Search for the cell housing the specified text and yield its [x, y] center coordinate. 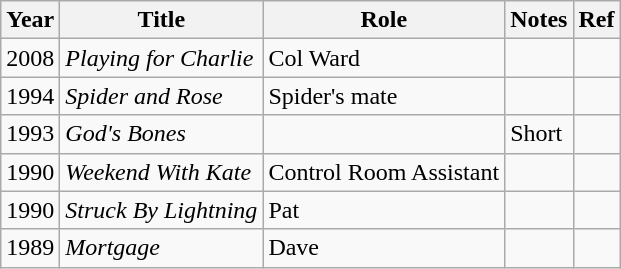
Dave [384, 248]
1993 [30, 134]
Year [30, 20]
God's Bones [162, 134]
Spider and Rose [162, 96]
Title [162, 20]
Ref [596, 20]
Role [384, 20]
1994 [30, 96]
Col Ward [384, 58]
Spider's mate [384, 96]
Notes [539, 20]
Control Room Assistant [384, 172]
Weekend With Kate [162, 172]
Pat [384, 210]
Short [539, 134]
Struck By Lightning [162, 210]
Playing for Charlie [162, 58]
2008 [30, 58]
Mortgage [162, 248]
1989 [30, 248]
